Identify which cell holds the provided text, then report its [X, Y] central coordinate. 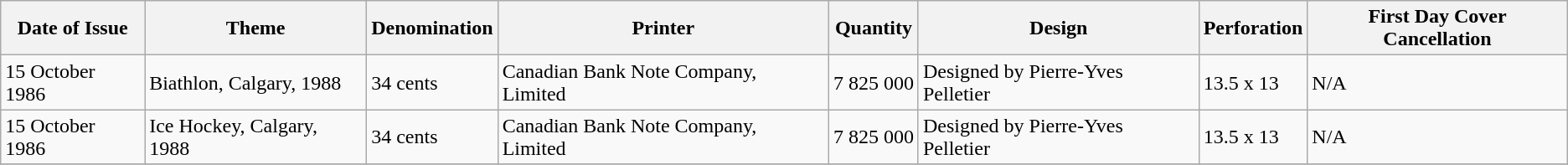
First Day Cover Cancellation [1437, 28]
Design [1059, 28]
Printer [663, 28]
Denomination [432, 28]
Perforation [1253, 28]
Biathlon, Calgary, 1988 [256, 82]
Date of Issue [73, 28]
Theme [256, 28]
Quantity [873, 28]
Ice Hockey, Calgary, 1988 [256, 137]
